Find where the given text appears and provide that cell's center as [X, Y] coordinate. 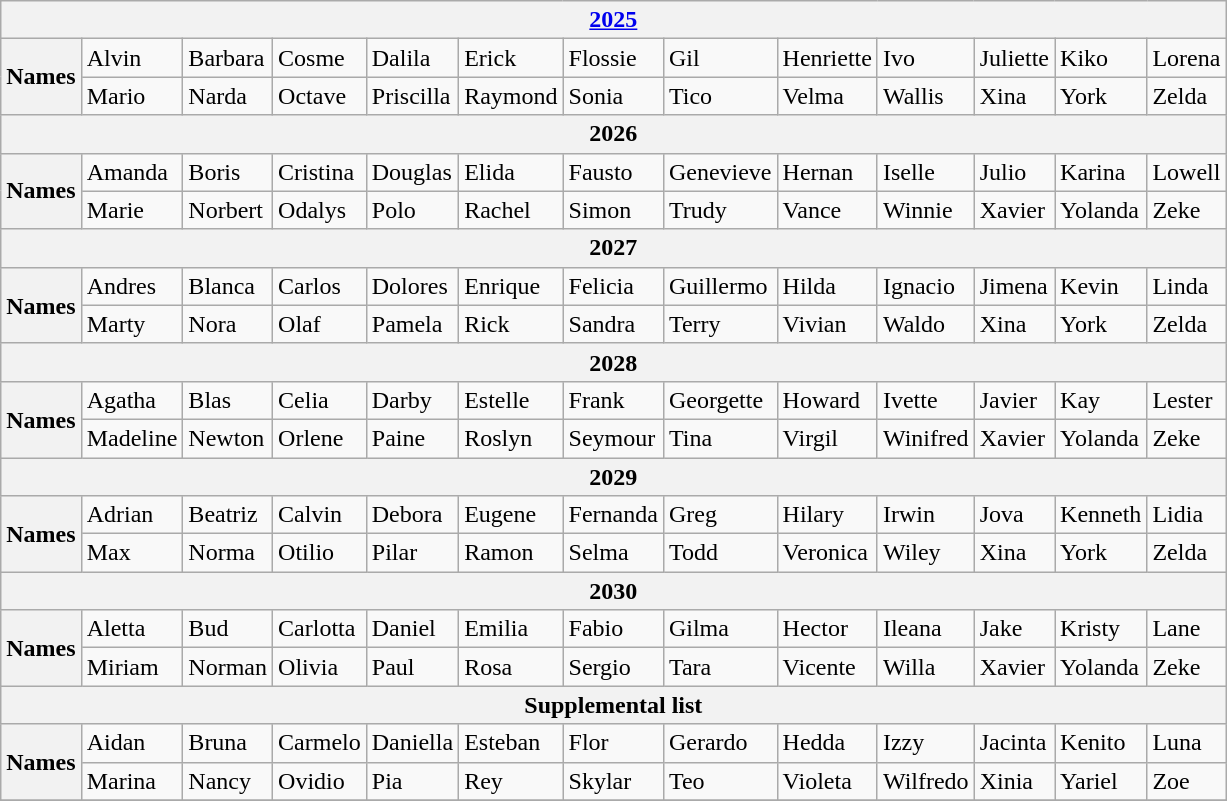
Fabio [613, 629]
Kristy [1101, 629]
Priscilla [412, 96]
2028 [614, 362]
Bud [228, 629]
Blas [228, 400]
Selma [613, 553]
Vance [827, 210]
Rachel [511, 210]
Gerardo [720, 743]
Gilma [720, 629]
Roslyn [511, 438]
Winnie [926, 210]
Jimena [1014, 286]
Newton [228, 438]
Juliette [1014, 58]
Nora [228, 324]
Barbara [228, 58]
Zoe [1186, 781]
Terry [720, 324]
Adrian [132, 515]
Vivian [827, 324]
Winifred [926, 438]
Jova [1014, 515]
Pilar [412, 553]
Todd [720, 553]
Javier [1014, 400]
Flor [613, 743]
Howard [827, 400]
Rey [511, 781]
Norbert [228, 210]
Hedda [827, 743]
2029 [614, 477]
Izzy [926, 743]
Georgette [720, 400]
Iselle [926, 172]
Paine [412, 438]
Madeline [132, 438]
Flossie [613, 58]
Violeta [827, 781]
Paul [412, 667]
2027 [614, 248]
Henriette [827, 58]
Miriam [132, 667]
Boris [228, 172]
Tina [720, 438]
Sandra [613, 324]
Raymond [511, 96]
Dalila [412, 58]
Aidan [132, 743]
Cristina [320, 172]
Blanca [228, 286]
Ivo [926, 58]
2026 [614, 134]
Marie [132, 210]
Velma [827, 96]
Marty [132, 324]
Enrique [511, 286]
Rosa [511, 667]
Ivette [926, 400]
Eugene [511, 515]
Jacinta [1014, 743]
Hilda [827, 286]
Ovidio [320, 781]
Wilfredo [926, 781]
Dolores [412, 286]
Calvin [320, 515]
Andres [132, 286]
Carlotta [320, 629]
Greg [720, 515]
Simon [613, 210]
Olaf [320, 324]
Carmelo [320, 743]
Felicia [613, 286]
Kenito [1101, 743]
Sergio [613, 667]
Ileana [926, 629]
Ramon [511, 553]
Frank [613, 400]
Irwin [926, 515]
Rick [511, 324]
Elida [511, 172]
Gil [720, 58]
Nancy [228, 781]
Narda [228, 96]
Lester [1186, 400]
Fausto [613, 172]
Erick [511, 58]
Trudy [720, 210]
Beatriz [228, 515]
Olivia [320, 667]
Octave [320, 96]
Vicente [827, 667]
Aletta [132, 629]
Lidia [1186, 515]
Kenneth [1101, 515]
Hilary [827, 515]
Yariel [1101, 781]
2030 [614, 591]
Darby [412, 400]
Carlos [320, 286]
Polo [412, 210]
Cosme [320, 58]
Teo [720, 781]
Supplemental list [614, 705]
Lorena [1186, 58]
Kiko [1101, 58]
Virgil [827, 438]
Linda [1186, 286]
Hernan [827, 172]
Veronica [827, 553]
Waldo [926, 324]
Tico [720, 96]
Skylar [613, 781]
Norman [228, 667]
Alvin [132, 58]
Celia [320, 400]
Fernanda [613, 515]
Marina [132, 781]
Estelle [511, 400]
Tara [720, 667]
Otilio [320, 553]
Julio [1014, 172]
Agatha [132, 400]
Max [132, 553]
Amanda [132, 172]
Pamela [412, 324]
2025 [614, 20]
Daniel [412, 629]
Seymour [613, 438]
Orlene [320, 438]
Wiley [926, 553]
Debora [412, 515]
Xinia [1014, 781]
Odalys [320, 210]
Lane [1186, 629]
Esteban [511, 743]
Emilia [511, 629]
Ignacio [926, 286]
Pia [412, 781]
Lowell [1186, 172]
Luna [1186, 743]
Daniella [412, 743]
Hector [827, 629]
Genevieve [720, 172]
Bruna [228, 743]
Sonia [613, 96]
Douglas [412, 172]
Mario [132, 96]
Karina [1101, 172]
Norma [228, 553]
Willa [926, 667]
Wallis [926, 96]
Jake [1014, 629]
Kevin [1101, 286]
Kay [1101, 400]
Guillermo [720, 286]
